Capture the cell that displays the provided text and extract its [x, y] central coordinate. 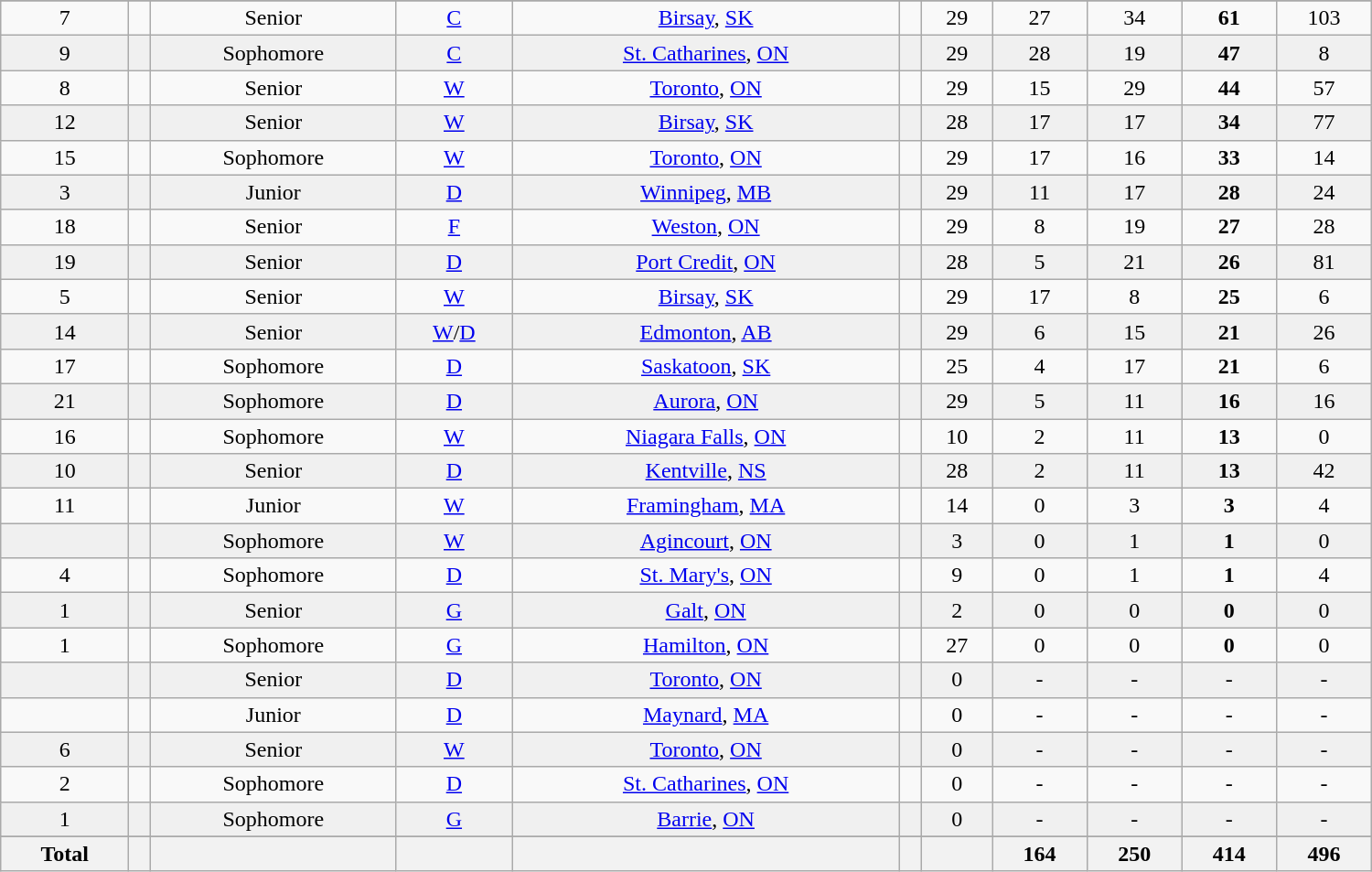
24 [1324, 192]
Winnipeg, MB [706, 192]
Niagara Falls, ON [706, 436]
57 [1324, 88]
33 [1229, 157]
44 [1229, 88]
42 [1324, 471]
St. Mary's, ON [706, 576]
Agincourt, ON [706, 541]
47 [1229, 53]
W/D [454, 331]
77 [1324, 123]
61 [1229, 18]
Framingham, MA [706, 506]
Edmonton, AB [706, 331]
Weston, ON [706, 227]
Barrie, ON [706, 819]
Maynard, MA [706, 715]
Saskatoon, SK [706, 366]
250 [1134, 854]
164 [1040, 854]
103 [1324, 18]
Kentville, NS [706, 471]
Galt, ON [706, 610]
Hamilton, ON [706, 645]
F [454, 227]
414 [1229, 854]
12 [65, 123]
7 [65, 18]
496 [1324, 854]
81 [1324, 262]
Port Credit, ON [706, 262]
Total [65, 854]
Aurora, ON [706, 401]
18 [65, 227]
